Output the (x, y) coordinate of the center of the cell containing the given text.  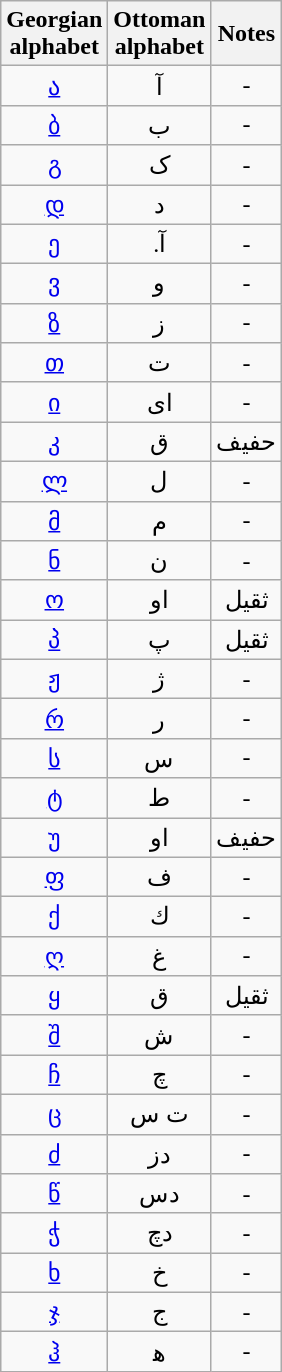
ج (160, 1312)
ای (160, 402)
ჩ (54, 1075)
ز (160, 323)
ფ (54, 877)
غ (160, 956)
ჭ (54, 1233)
ტ (54, 798)
შ (54, 1035)
دچ (160, 1233)
Georgian alphabet (54, 34)
ﻫ (160, 1352)
ი (54, 402)
ხ (54, 1273)
ძ (54, 1154)
კ (54, 442)
ჟ (54, 679)
გ (54, 165)
ت (160, 363)
ჯ (54, 1312)
چ (160, 1075)
م (160, 521)
ن (160, 561)
ა (54, 86)
ვ (54, 284)
ქ (54, 917)
ე (54, 244)
Notes (246, 34)
ზ (54, 323)
ر (160, 719)
წ (54, 1194)
ც (54, 1114)
ط (160, 798)
რ (54, 719)
دس (160, 1194)
خ (160, 1273)
ს (54, 758)
პ (54, 640)
ك (160, 917)
ل (160, 481)
ჰ (54, 1352)
ნ (54, 561)
უ (54, 838)
ف (160, 877)
ლ (54, 481)
ბ (54, 125)
د (160, 204)
მ (54, 521)
پ (160, 640)
ب (160, 125)
ت س (160, 1114)
Ottoman alphabet (160, 34)
ო (54, 600)
و (160, 284)
ش (160, 1035)
س (160, 758)
დ (54, 204)
თ (54, 363)
آ (160, 86)
ღ (54, 956)
ژ (160, 679)
.آ (160, 244)
دز (160, 1154)
ყ (54, 996)
ک (160, 165)
